Determine the [x, y] coordinate at the center of the cell enclosing the given text.  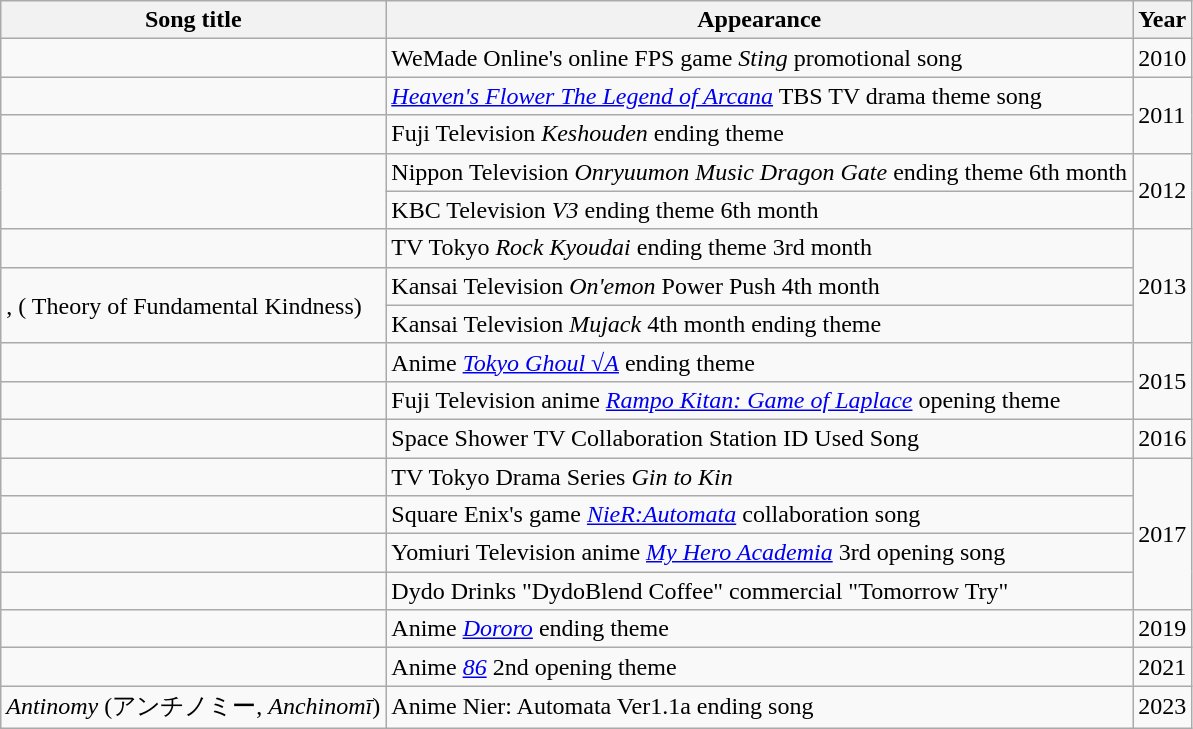
Space Shower TV Collaboration Station ID Used Song [760, 438]
Appearance [760, 20]
2012 [1162, 191]
2011 [1162, 115]
2017 [1162, 534]
2015 [1162, 381]
TV Tokyo Rock Kyoudai ending theme 3rd month [760, 248]
2021 [1162, 667]
Anime Nier: Automata Ver1.1a ending song [760, 708]
Fuji Television Keshouden ending theme [760, 134]
Kansai Television On'emon Power Push 4th month [760, 286]
Dydo Drinks "DydoBlend Coffee" commercial "Tomorrow Try" [760, 591]
Anime Tokyo Ghoul √A ending theme [760, 362]
2023 [1162, 708]
TV Tokyo Drama Series Gin to Kin [760, 477]
Anime Dororo ending theme [760, 629]
2016 [1162, 438]
Kansai Television Mujack 4th month ending theme [760, 324]
Nippon Television Onryuumon Music Dragon Gate ending theme 6th month [760, 172]
Antinomy (アンチノミー, Anchinomī) [194, 708]
2019 [1162, 629]
2010 [1162, 58]
Heaven's Flower The Legend of Arcana TBS TV drama theme song [760, 96]
Square Enix's game NieR:Automata collaboration song [760, 515]
2013 [1162, 286]
Year [1162, 20]
Anime 86 2nd opening theme [760, 667]
KBC Television V3 ending theme 6th month [760, 210]
WeMade Online's online FPS game Sting promotional song [760, 58]
, ( Theory of Fundamental Kindness) [194, 305]
Song title [194, 20]
Yomiuri Television anime My Hero Academia 3rd opening song [760, 553]
Fuji Television anime Rampo Kitan: Game of Laplace opening theme [760, 400]
